Find where the given text appears and provide that cell's center as (x, y) coordinate. 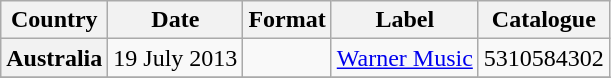
Warner Music (404, 58)
19 July 2013 (176, 58)
Format (287, 20)
5310584302 (544, 58)
Date (176, 20)
Country (54, 20)
Australia (54, 58)
Catalogue (544, 20)
Label (404, 20)
